Scan for the cell matching the given text and deliver its (X, Y) coordinate at center. 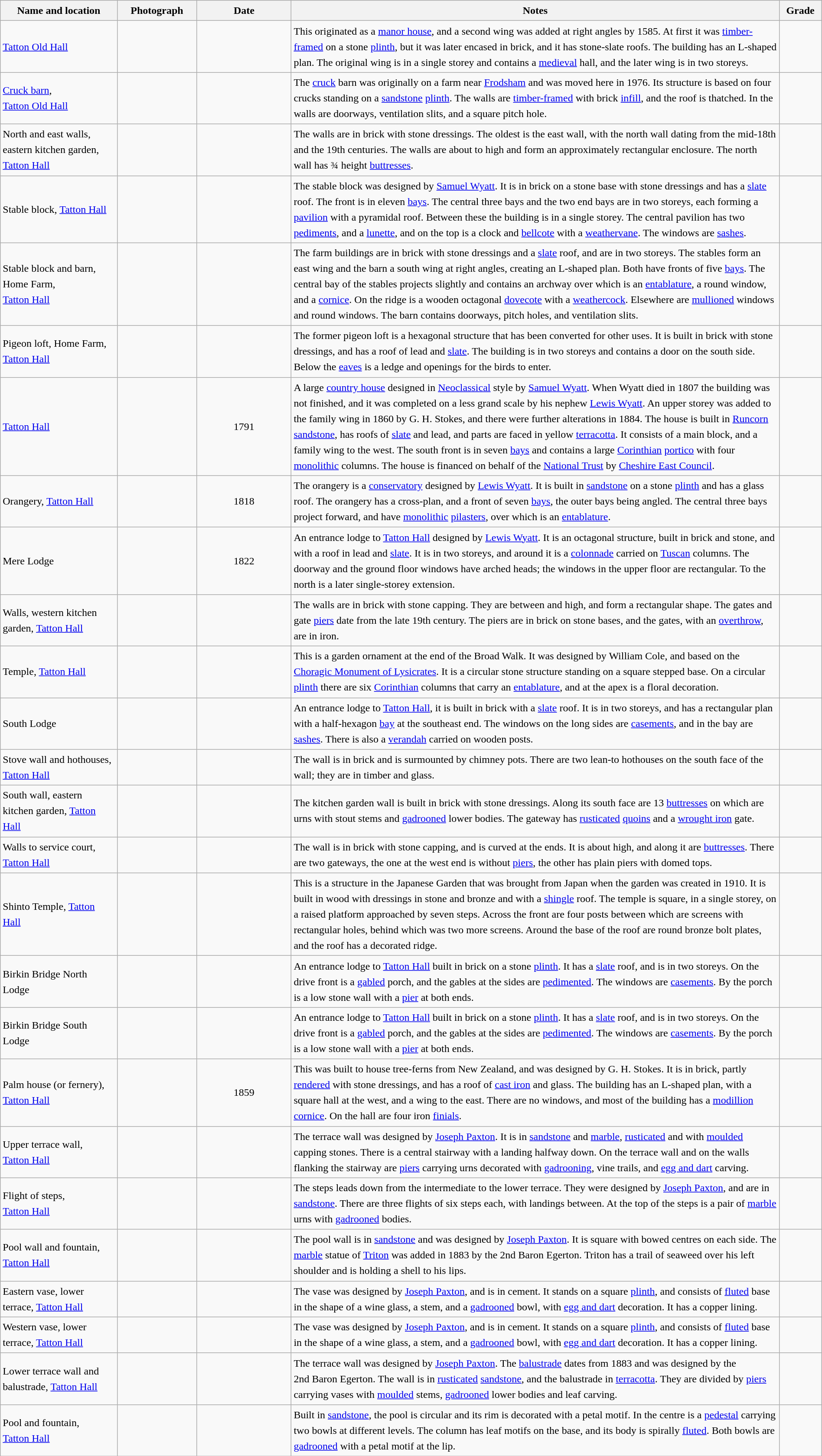
Stable block, Tatton Hall (59, 209)
Tatton Old Hall (59, 47)
Photograph (157, 10)
Upper terrace wall,Tatton Hall (59, 1152)
Name and location (59, 10)
Pigeon loft, Home Farm,Tatton Hall (59, 351)
Walls, western kitchen garden, Tatton Hall (59, 620)
North and east walls, eastern kitchen garden, Tatton Hall (59, 150)
Orangery, Tatton Hall (59, 501)
The wall is in brick and is surmounted by chimney pots. There are two lean-to hothouses on the south face of the wall; they are in timber and glass. (535, 767)
Tatton Hall (59, 427)
1822 (244, 561)
Birkin Bridge South Lodge (59, 1033)
Mere Lodge (59, 561)
Date (244, 10)
Walls to service court, Tatton Hall (59, 855)
Palm house (or fernery),Tatton Hall (59, 1092)
Grade (800, 10)
Lower terrace wall and balustrade, Tatton Hall (59, 1378)
Stove wall and hothouses, Tatton Hall (59, 767)
South Lodge (59, 724)
Pool and fountain,Tatton Hall (59, 1430)
Cruck barn,Tatton Old Hall (59, 98)
1791 (244, 427)
Temple, Tatton Hall (59, 672)
Stable block and barn, Home Farm,Tatton Hall (59, 284)
Notes (535, 10)
Flight of steps,Tatton Hall (59, 1203)
Birkin Bridge North Lodge (59, 981)
1859 (244, 1092)
1818 (244, 501)
Pool wall and fountain,Tatton Hall (59, 1255)
Eastern vase, lower terrace, Tatton Hall (59, 1299)
Western vase, lower terrace, Tatton Hall (59, 1335)
South wall, eastern kitchen garden, Tatton Hall (59, 811)
Shinto Temple, Tatton Hall (59, 915)
